Output the (x, y) coordinate of the center of the cell containing the given text.  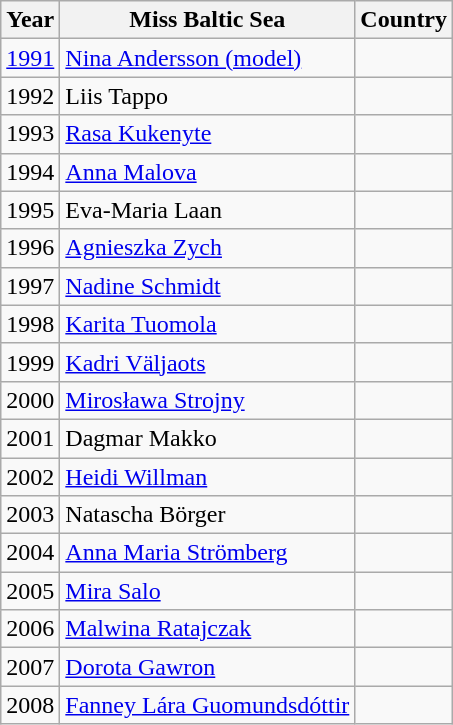
Anna Malova (208, 172)
1992 (30, 96)
2005 (30, 591)
1997 (30, 286)
Dagmar Makko (208, 438)
Karita Tuomola (208, 324)
Natascha Börger (208, 515)
Nina Andersson (model) (208, 58)
2000 (30, 400)
Kadri Väljaots (208, 362)
2007 (30, 667)
Fanney Lára Guomundsdóttir (208, 705)
Rasa Kukenyte (208, 134)
Liis Tappo (208, 96)
1991 (30, 58)
2008 (30, 705)
2002 (30, 477)
2004 (30, 553)
Anna Maria Strömberg (208, 553)
1996 (30, 248)
1995 (30, 210)
2001 (30, 438)
Miss Baltic Sea (208, 20)
Mira Salo (208, 591)
Mirosława Strojny (208, 400)
1993 (30, 134)
Malwina Ratajczak (208, 629)
Dorota Gawron (208, 667)
Heidi Willman (208, 477)
Eva-Maria Laan (208, 210)
1999 (30, 362)
Country (404, 20)
Nadine Schmidt (208, 286)
2003 (30, 515)
1994 (30, 172)
2006 (30, 629)
Agnieszka Zych (208, 248)
1998 (30, 324)
Year (30, 20)
